Output the (x, y) coordinate of the center of the cell containing the given text.  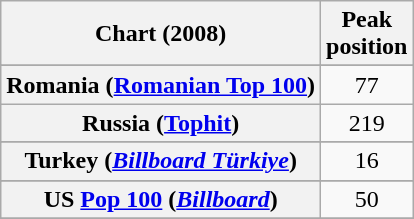
US Pop 100 (Billboard) (161, 199)
Chart (2008) (161, 34)
16 (367, 161)
50 (367, 199)
Peakposition (367, 34)
Turkey (Billboard Türkiye) (161, 161)
219 (367, 123)
77 (367, 85)
Russia (Tophit) (161, 123)
Romania (Romanian Top 100) (161, 85)
